Locate the cell with the specified text and output its (X, Y) center coordinate. 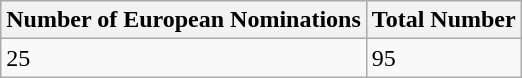
Number of European Nominations (184, 20)
95 (444, 58)
25 (184, 58)
Total Number (444, 20)
